Pinpoint the cell where the given text exists, returning its (x, y) midpoint coordinate. 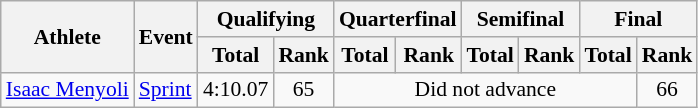
Event (166, 36)
Isaac Menyoli (68, 90)
Semifinal (521, 19)
Athlete (68, 36)
Qualifying (266, 19)
66 (668, 90)
4:10.07 (236, 90)
65 (304, 90)
Did not advance (486, 90)
Final (638, 19)
Sprint (166, 90)
Quarterfinal (398, 19)
